Extract the [x, y] coordinate from the center of the cell holding the provided text.  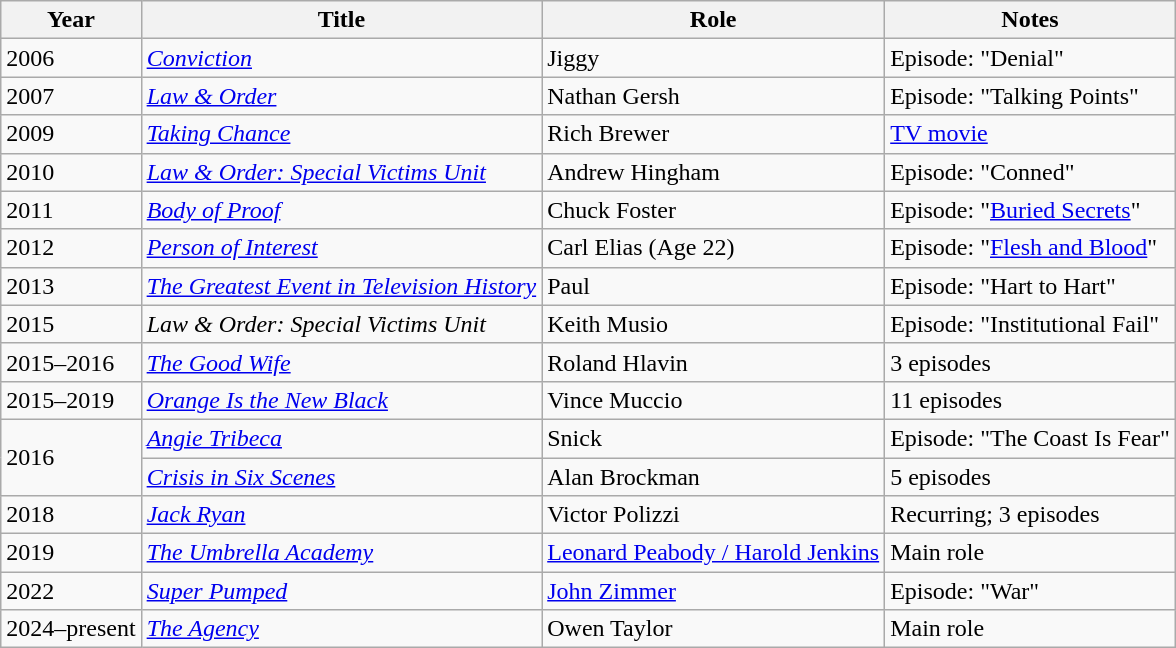
2015–2019 [71, 400]
Rich Brewer [714, 134]
Role [714, 20]
Owen Taylor [714, 629]
Chuck Foster [714, 210]
Taking Chance [342, 134]
Alan Brockman [714, 477]
Orange Is the New Black [342, 400]
Jack Ryan [342, 515]
Law & Order [342, 96]
Body of Proof [342, 210]
Notes [1030, 20]
Episode: "Institutional Fail" [1030, 324]
Person of Interest [342, 248]
Nathan Gersh [714, 96]
The Umbrella Academy [342, 553]
2015–2016 [71, 362]
2019 [71, 553]
5 episodes [1030, 477]
Episode: "Buried Secrets" [1030, 210]
TV movie [1030, 134]
John Zimmer [714, 591]
Vince Muccio [714, 400]
11 episodes [1030, 400]
3 episodes [1030, 362]
Crisis in Six Scenes [342, 477]
Year [71, 20]
Recurring; 3 episodes [1030, 515]
Episode: "The Coast Is Fear" [1030, 438]
Episode: "Denial" [1030, 58]
Carl Elias (Age 22) [714, 248]
Snick [714, 438]
2006 [71, 58]
The Greatest Event in Television History [342, 286]
Jiggy [714, 58]
Episode: "Conned" [1030, 172]
Episode: "Flesh and Blood" [1030, 248]
Episode: "Hart to Hart" [1030, 286]
Super Pumped [342, 591]
Andrew Hingham [714, 172]
The Good Wife [342, 362]
Angie Tribeca [342, 438]
2018 [71, 515]
2009 [71, 134]
Conviction [342, 58]
Paul [714, 286]
Title [342, 20]
2011 [71, 210]
2024–present [71, 629]
2007 [71, 96]
2022 [71, 591]
2012 [71, 248]
2013 [71, 286]
Victor Polizzi [714, 515]
2010 [71, 172]
Episode: "Talking Points" [1030, 96]
Keith Musio [714, 324]
Roland Hlavin [714, 362]
2015 [71, 324]
Episode: "War" [1030, 591]
The Agency [342, 629]
2016 [71, 457]
Leonard Peabody / Harold Jenkins [714, 553]
